Search for the cell housing the specified text and yield its (X, Y) center coordinate. 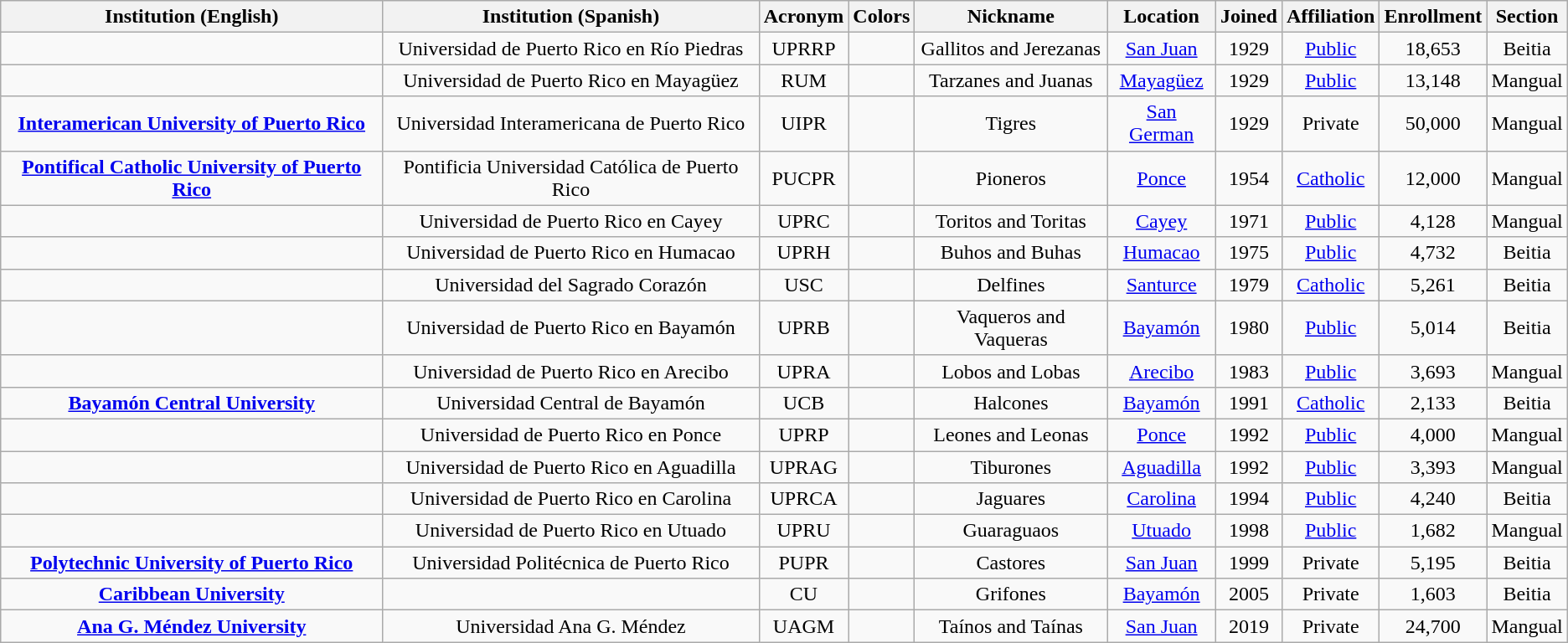
Universidad de Puerto Rico en Humacao (571, 253)
Polytechnic University of Puerto Rico (192, 563)
4,732 (1433, 253)
1,682 (1433, 531)
Castores (1011, 563)
1999 (1248, 563)
Universidad Interamericana de Puerto Rico (571, 124)
UPRCA (804, 499)
Pontifical Catholic University of Puerto Rico (192, 177)
18,653 (1433, 49)
5,014 (1433, 328)
1980 (1248, 328)
2005 (1248, 594)
50,000 (1433, 124)
Universidad de Puerto Rico en Utuado (571, 531)
Pioneros (1011, 177)
UIPR (804, 124)
UPRC (804, 221)
Grifones (1011, 594)
Lobos and Lobas (1011, 371)
Institution (English) (192, 17)
2,133 (1433, 403)
Caribbean University (192, 594)
5,195 (1433, 563)
1971 (1248, 221)
Universidad de Puerto Rico en Río Piedras (571, 49)
Section (1527, 17)
Affiliation (1330, 17)
1954 (1248, 177)
Nickname (1011, 17)
Location (1162, 17)
12,000 (1433, 177)
Guaraguaos (1011, 531)
Universidad de Puerto Rico en Cayey (571, 221)
Tiburones (1011, 466)
Vaqueros and Vaqueras (1011, 328)
Universidad de Puerto Rico en Carolina (571, 499)
1991 (1248, 403)
PUPR (804, 563)
Institution (Spanish) (571, 17)
3,693 (1433, 371)
Utuado (1162, 531)
Universidad Ana G. Méndez (571, 626)
Universidad del Sagrado Corazón (571, 285)
Delfines (1011, 285)
1975 (1248, 253)
4,240 (1433, 499)
Interamerican University of Puerto Rico (192, 124)
Universidad de Puerto Rico en Bayamón (571, 328)
Universidad Politécnica de Puerto Rico (571, 563)
2019 (1248, 626)
1998 (1248, 531)
UPRH (804, 253)
UCB (804, 403)
Buhos and Buhas (1011, 253)
Arecibo (1162, 371)
1,603 (1433, 594)
4,128 (1433, 221)
UPRA (804, 371)
USC (804, 285)
UPRAG (804, 466)
1983 (1248, 371)
1979 (1248, 285)
CU (804, 594)
Humacao (1162, 253)
Universidad de Puerto Rico en Ponce (571, 435)
4,000 (1433, 435)
13,148 (1433, 80)
Santurce (1162, 285)
24,700 (1433, 626)
Universidad de Puerto Rico en Aguadilla (571, 466)
Cayey (1162, 221)
Tigres (1011, 124)
UPRU (804, 531)
Leones and Leonas (1011, 435)
UAGM (804, 626)
Halcones (1011, 403)
San German (1162, 124)
Bayamón Central University (192, 403)
PUCPR (804, 177)
Carolina (1162, 499)
Universidad de Puerto Rico en Mayagüez (571, 80)
Tarzanes and Juanas (1011, 80)
Pontificia Universidad Católica de Puerto Rico (571, 177)
Gallitos and Jerezanas (1011, 49)
Jaguares (1011, 499)
5,261 (1433, 285)
Ana G. Méndez University (192, 626)
Universidad Central de Bayamón (571, 403)
Colors (881, 17)
1994 (1248, 499)
UPRP (804, 435)
Aguadilla (1162, 466)
Taínos and Taínas (1011, 626)
Toritos and Toritas (1011, 221)
Joined (1248, 17)
3,393 (1433, 466)
Acronym (804, 17)
UPRB (804, 328)
UPRRP (804, 49)
RUM (804, 80)
Enrollment (1433, 17)
Universidad de Puerto Rico en Arecibo (571, 371)
Mayagüez (1162, 80)
